Locate the cell with the specified text and output its (X, Y) center coordinate. 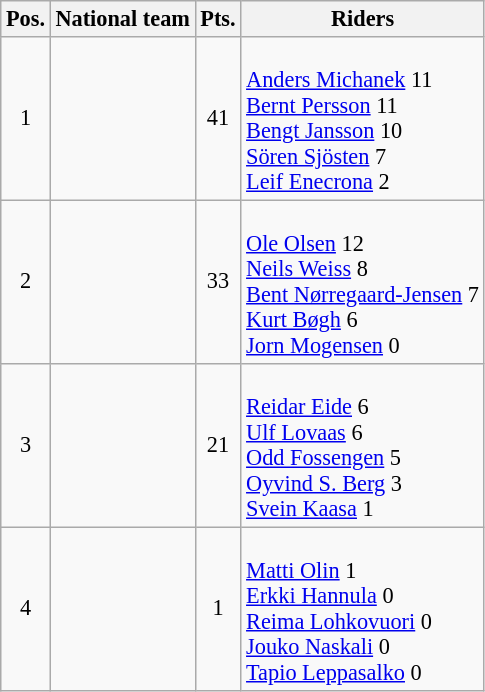
33 (218, 282)
Riders (362, 19)
Anders Michanek 11 Bernt Persson 11 Bengt Jansson 10 Sören Sjösten 7 Leif Enecrona 2 (362, 118)
Pos. (26, 19)
Ole Olsen 12 Neils Weiss 8 Bent Nørregaard-Jensen 7 Kurt Bøgh 6 Jorn Mogensen 0 (362, 282)
2 (26, 282)
21 (218, 444)
Pts. (218, 19)
Matti Olin 1 Erkki Hannula 0 Reima Lohkovuori 0 Jouko Naskali 0 Tapio Leppasalko 0 (362, 608)
41 (218, 118)
3 (26, 444)
National team (122, 19)
4 (26, 608)
Reidar Eide 6 Ulf Lovaas 6 Odd Fossengen 5 Oyvind S. Berg 3 Svein Kaasa 1 (362, 444)
